Capture the cell that displays the provided text and extract its (x, y) central coordinate. 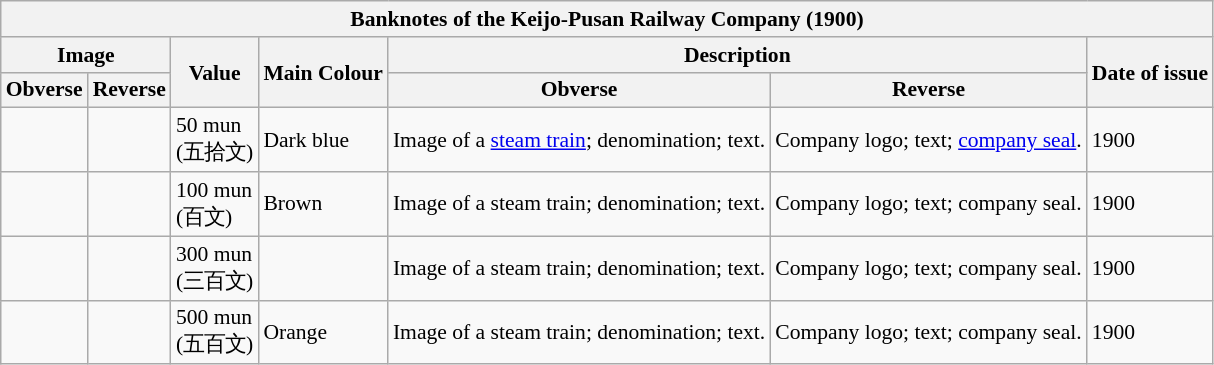
500 mun(五百文) (215, 332)
100 mun(百文) (215, 204)
Date of issue (1150, 72)
Description (738, 55)
50 mun(五拾文) (215, 140)
300 mun(三百文) (215, 268)
Main Colour (322, 72)
Image (86, 55)
Orange (322, 332)
Value (215, 72)
Brown (322, 204)
Dark blue (322, 140)
Banknotes of the Keijo-Pusan Railway Company (1900) (607, 19)
